Find where the given text appears and provide that cell's center as [x, y] coordinate. 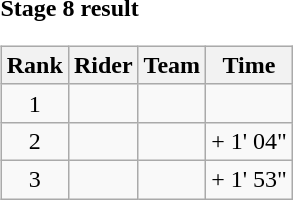
1 [34, 103]
Rider [103, 65]
+ 1' 04" [250, 141]
2 [34, 141]
Rank [34, 65]
Time [250, 65]
+ 1' 53" [250, 179]
Team [172, 65]
3 [34, 179]
